Search for the cell housing the specified text and yield its [x, y] center coordinate. 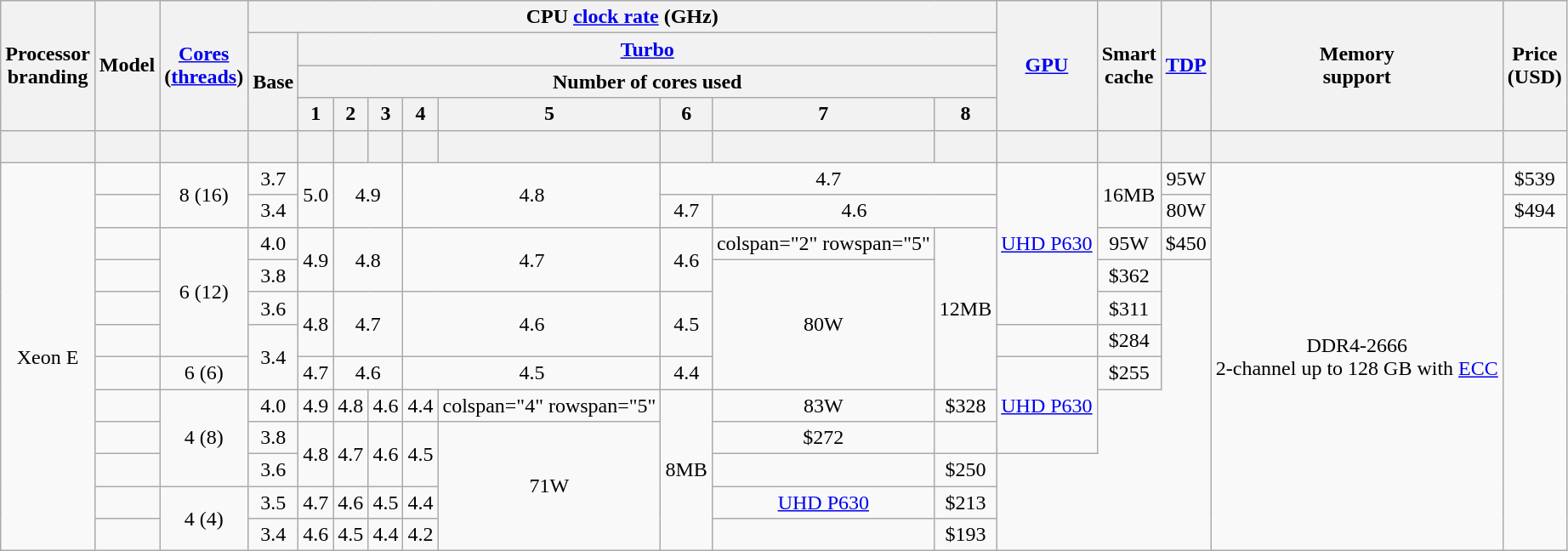
4 (8) [204, 438]
$213 [965, 503]
Number of cores used [648, 82]
1 [316, 114]
$362 [1129, 275]
7 [823, 114]
$284 [1129, 340]
Model [127, 65]
$450 [1185, 243]
2 [350, 114]
Processor branding [48, 65]
3.7 [274, 179]
$539 [1534, 179]
16MB [1129, 195]
5.0 [316, 195]
8MB [686, 470]
Memorysupport [1357, 65]
Smartcache [1129, 65]
$250 [965, 470]
6 [686, 114]
4 [420, 114]
Turbo [648, 49]
colspan="2" rowspan="5" [823, 243]
$494 [1534, 211]
5 [549, 114]
GPU [1047, 65]
$193 [965, 535]
6 (12) [204, 292]
colspan="4" rowspan="5" [549, 406]
71W [549, 486]
6 (6) [204, 372]
8 [965, 114]
$255 [1129, 372]
$328 [965, 406]
Base [274, 82]
8 (16) [204, 195]
$311 [1129, 308]
Price (USD) [1534, 65]
3.5 [274, 503]
Cores (threads) [204, 65]
TDP [1185, 65]
12MB [965, 308]
4 (4) [204, 519]
CPU clock rate (GHz) [622, 17]
$272 [823, 438]
4.2 [420, 535]
DDR4-26662-channel up to 128 GB with ECC [1357, 357]
83W [823, 406]
Xeon E [48, 357]
3 [386, 114]
